Return (X, Y) of the center of cell containing provided text 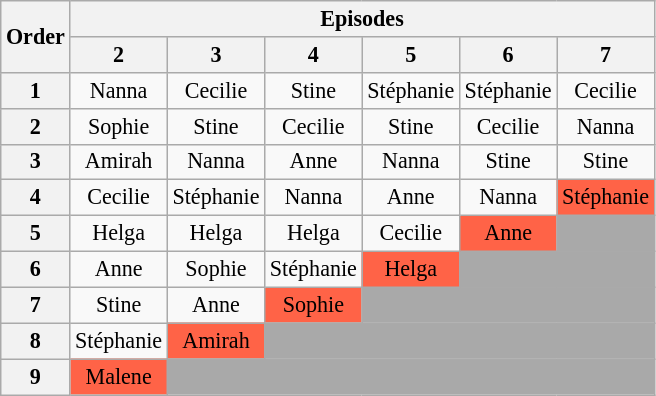
Malene (118, 377)
8 (36, 341)
1 (36, 90)
Order (36, 36)
9 (36, 377)
Episodes (362, 18)
